Scan for the cell matching the given text and deliver its (X, Y) coordinate at center. 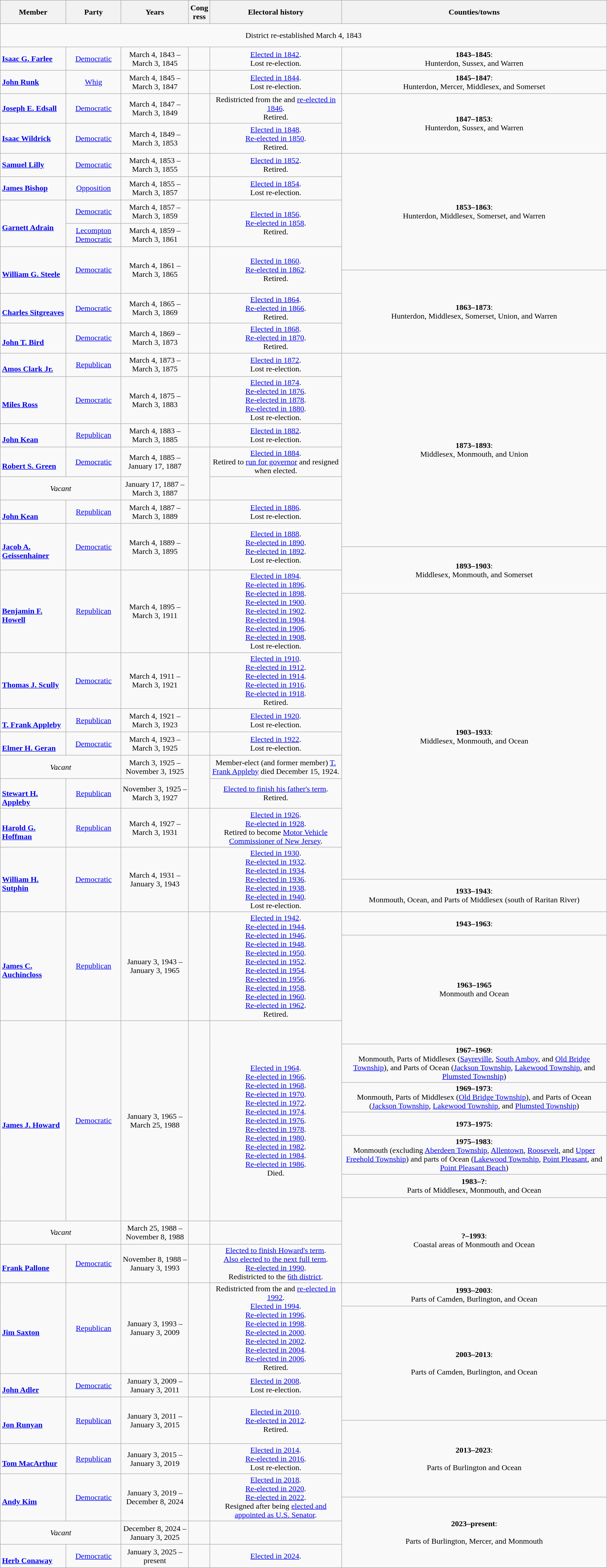
?–1993:Coastal areas of Monmouth and Ocean (474, 1240)
Counties/towns (474, 12)
District re-established March 4, 1843 (303, 35)
John Adler (33, 1386)
Elected in 1882.Lost re-election. (276, 435)
1845–1847:Hunterdon, Mercer, Middlesex, and Somerset (474, 82)
2003–2013:Parts of Camden, Burlington, and Ocean (474, 1363)
T. Frank Appleby (33, 720)
1893–1903:Middlesex, Monmouth, and Somerset (474, 570)
Elected in 1864.Re-elected in 1866.Retired. (276, 308)
Elected in 1886.Lost re-election. (276, 512)
William G. Steele (33, 270)
John T. Bird (33, 338)
2013–2023:Parts of Burlington and Ocean (474, 1459)
1969–1973:Monmouth, Parts of Middlesex (Old Bridge Township), and Parts of Ocean (Jackson Township, Lakewood Township, and Plumsted Township) (474, 1097)
Party (94, 12)
William H. Sutphin (33, 879)
November 8, 1988 –January 3, 1993 (155, 1263)
March 25, 1988 –November 8, 1988 (155, 1233)
March 4, 1875 –March 3, 1883 (155, 400)
Elected in 1872.Lost re-election. (276, 365)
Elmer H. Geran (33, 743)
January 3, 2009 –January 3, 2011 (155, 1386)
March 4, 1853 –March 3, 1855 (155, 165)
Elected in 1922.Lost re-election. (276, 743)
Congress (199, 12)
Member (33, 12)
Andy Kim (33, 1497)
Garnett Adrain (33, 223)
March 4, 1885 –January 17, 1887 (155, 462)
Elected in 1884.Retired to run for governor and resigned when elected. (276, 462)
March 4, 1869 –March 3, 1873 (155, 338)
Elected in 2008.Lost re-election. (276, 1386)
January 3, 2025 –present (155, 1556)
January 3, 1943 –January 3, 1965 (155, 966)
January 3, 1993 –January 3, 2009 (155, 1328)
Years (155, 12)
Jim Saxton (33, 1328)
James C. Auchincloss (33, 966)
Opposition (94, 188)
Harold G. Hoffman (33, 828)
1863–1873:Hunterdon, Middlesex, Somerset, Union, and Warren (474, 311)
Elected in 2018.Re-elected in 2020.Re-elected in 2022.Resigned after being elected and appointed as U.S. Senator. (276, 1497)
March 4, 1883 –March 3, 1885 (155, 435)
March 4, 1887 –March 3, 1889 (155, 512)
Elected in 1848.Re-elected in 1850.Retired. (276, 138)
Stewart H. Appleby (33, 793)
November 3, 1925 –March 3, 1927 (155, 793)
Frank Pallone (33, 1263)
Elected in 1868.Re-elected in 1870.Retired. (276, 338)
Elected in 1926.Re-elected in 1928.Retired to become Motor Vehicle Commissioner of New Jersey. (276, 828)
Thomas J. Scully (33, 681)
December 8, 2024 –January 3, 2025 (155, 1533)
Elected in 1920.Lost re-election. (276, 720)
Herb Conaway (33, 1556)
March 4, 1859 –March 3, 1861 (155, 235)
Elected to finish Howard's term.Also elected to the next full term.Re-elected in 1990.Redistricted to the 6th district. (276, 1263)
Isaac G. Farlee (33, 59)
1903–1933:Middlesex, Monmouth, and Ocean (474, 736)
Elected in 1844.Lost re-election. (276, 82)
March 4, 1921 –March 3, 1923 (155, 720)
March 4, 1911 –March 3, 1921 (155, 681)
Electoral history (276, 12)
Elected in 1856.Re-elected in 1858.Retired. (276, 223)
Member-elect (and former member) T. Frank Appleby died December 15, 1924. (276, 767)
Joseph E. Edsall (33, 109)
March 4, 1847 –March 3, 1849 (155, 109)
1843–1845:Hunterdon, Sussex, and Warren (474, 59)
March 4, 1923 –March 3, 1925 (155, 743)
Elected in 1860.Re-elected in 1862.Retired. (276, 270)
January 3, 2011 –January 3, 2015 (155, 1421)
James Bishop (33, 188)
Redistricted from the and re-elected in 1846.Retired. (276, 109)
March 4, 1857 –March 3, 1859 (155, 212)
1983–?:Parts of Middlesex, Monmouth, and Ocean (474, 1186)
Elected in 1842.Lost re-election. (276, 59)
March 4, 1865 –March 3, 1869 (155, 308)
Amos Clark Jr. (33, 365)
John Runk (33, 82)
Elected in 2014.Re-elected in 2016.Lost re-election. (276, 1459)
1873–1893:Middlesex, Monmouth, and Union (474, 450)
1973–1975: (474, 1124)
March 4, 1895 –March 3, 1911 (155, 611)
Charles Sitgreaves (33, 308)
Miles Ross (33, 400)
March 4, 1873 –March 3, 1875 (155, 365)
Isaac Wildrick (33, 138)
2023–present:Parts of Burlington, Mercer, and Monmouth (474, 1532)
January 17, 1887 –March 3, 1887 (155, 488)
1963–1965Monmouth and Ocean (474, 989)
Elected in 1930.Re-elected in 1932.Re-elected in 1934.Re-elected in 1936.Re-elected in 1938.Re-elected in 1940.Lost re-election. (276, 879)
March 4, 1927 –March 3, 1931 (155, 828)
Elected in 1874.Re-elected in 1876.Re-elected in 1878.Re-elected in 1880.Lost re-election. (276, 400)
March 4, 1889 –March 3, 1895 (155, 547)
Robert S. Green (33, 462)
March 4, 1855 –March 3, 1857 (155, 188)
Elected in 1888.Re-elected in 1890.Re-elected in 1892.Lost re-election. (276, 547)
Elected in 1910.Re-elected in 1912.Re-elected in 1914.Re-elected in 1916.Re-elected in 1918.Retired. (276, 681)
March 4, 1843 –March 3, 1845 (155, 59)
Elected to finish his father's term.Retired. (276, 793)
March 4, 1849 –March 3, 1853 (155, 138)
Jacob A. Geissenhainer (33, 547)
Elected in 1854.Lost re-election. (276, 188)
1847–1853:Hunterdon, Sussex, and Warren (474, 123)
Samuel Lilly (33, 165)
Elected in 2010.Re-elected in 2012.Retired. (276, 1421)
Jon Runyan (33, 1421)
March 3, 1925 –November 3, 1925 (155, 767)
Tom MacArthur (33, 1459)
January 3, 1965 –March 25, 1988 (155, 1120)
Whig (94, 82)
1853–1863:Hunterdon, Middlesex, Somerset, and Warren (474, 212)
Benjamin F. Howell (33, 611)
March 4, 1931 –January 3, 1943 (155, 879)
1933–1943:Monmouth, Ocean, and Parts of Middlesex (south of Raritan River) (474, 895)
January 3, 2019 –December 8, 2024 (155, 1497)
Elected in 2024. (276, 1556)
January 3, 2015 –January 3, 2019 (155, 1459)
1943–1963: (474, 923)
Elected in 1852.Retired. (276, 165)
James J. Howard (33, 1120)
March 4, 1861 –March 3, 1865 (155, 270)
March 4, 1845 –March 3, 1847 (155, 82)
Lecompton Democratic (94, 235)
1993–2003:Parts of Camden, Burlington, and Ocean (474, 1294)
